Determine the [X, Y] coordinate at the center of the cell enclosing the given text.  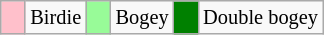
Birdie [56, 17]
Bogey [142, 17]
Double bogey [260, 17]
